Return [X, Y] of the center of cell containing provided text 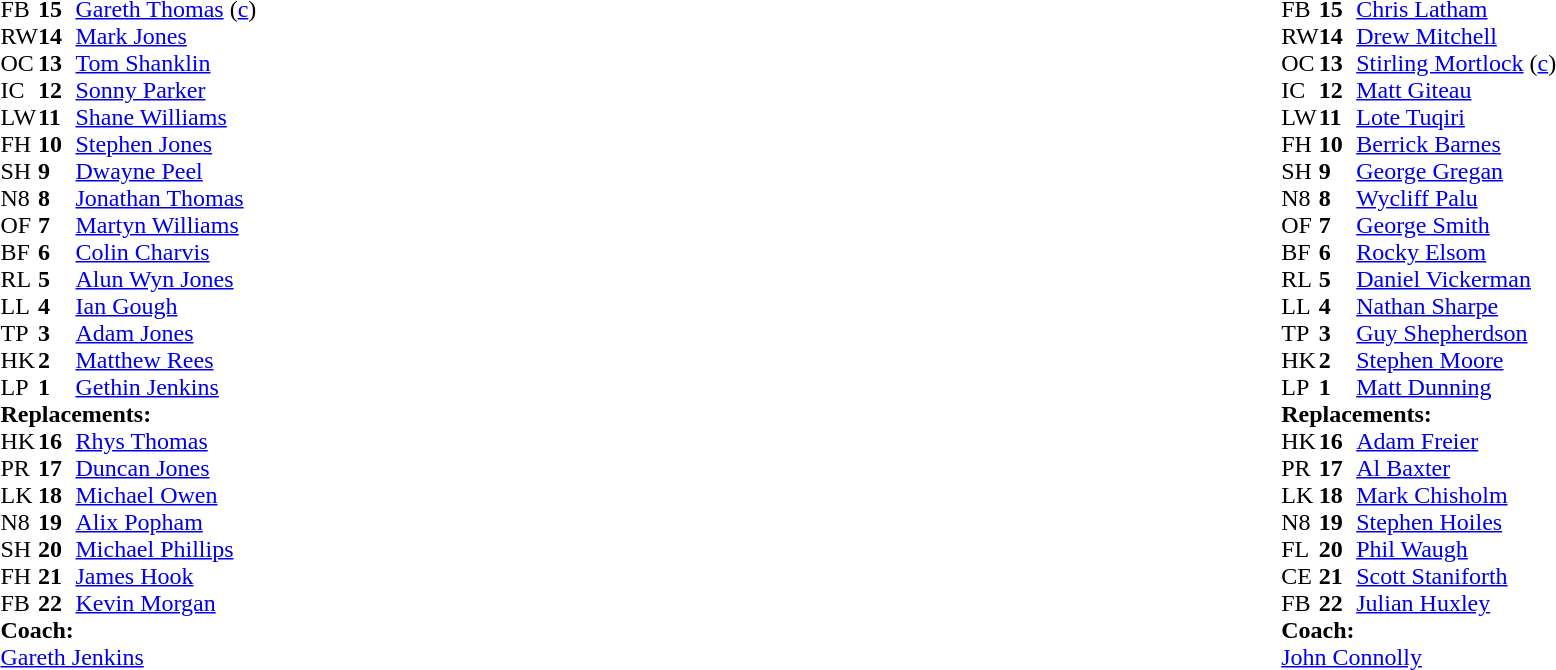
Duncan Jones [166, 468]
Alun Wyn Jones [166, 280]
Tom Shanklin [166, 64]
Stephen Moore [1456, 360]
Michael Owen [166, 496]
Rhys Thomas [166, 442]
Kevin Morgan [166, 604]
Matt Dunning [1456, 388]
Adam Jones [166, 334]
Shane Williams [166, 118]
CE [1300, 576]
Al Baxter [1456, 468]
James Hook [166, 576]
Jonathan Thomas [166, 198]
Matt Giteau [1456, 90]
Sonny Parker [166, 90]
George Smith [1456, 226]
Scott Staniforth [1456, 576]
Stephen Hoiles [1456, 522]
Adam Freier [1456, 442]
Stephen Jones [166, 144]
Colin Charvis [166, 252]
Rocky Elsom [1456, 252]
Matthew Rees [166, 360]
Nathan Sharpe [1456, 306]
Berrick Barnes [1456, 144]
George Gregan [1456, 172]
Phil Waugh [1456, 550]
Wycliff Palu [1456, 198]
Alix Popham [166, 522]
Julian Huxley [1456, 604]
Lote Tuqiri [1456, 118]
Mark Jones [166, 36]
Dwayne Peel [166, 172]
FL [1300, 550]
Mark Chisholm [1456, 496]
Gethin Jenkins [166, 388]
Drew Mitchell [1456, 36]
Daniel Vickerman [1456, 280]
Michael Phillips [166, 550]
Ian Gough [166, 306]
Guy Shepherdson [1456, 334]
Martyn Williams [166, 226]
Stirling Mortlock (c) [1456, 64]
